Pinpoint the cell where the given text exists, returning its (X, Y) midpoint coordinate. 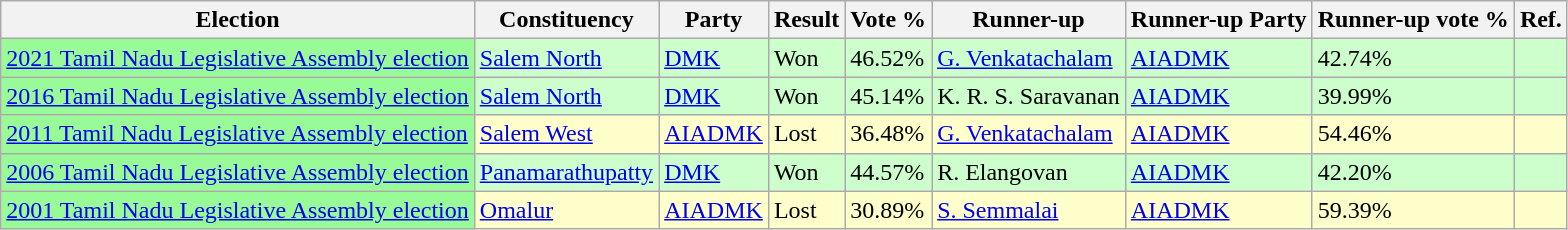
2011 Tamil Nadu Legislative Assembly election (238, 134)
Panamarathupatty (566, 172)
Runner-up vote % (1413, 20)
Omalur (566, 210)
42.20% (1413, 172)
44.57% (888, 172)
Ref. (1540, 20)
54.46% (1413, 134)
36.48% (888, 134)
Runner-up (1029, 20)
59.39% (1413, 210)
R. Elangovan (1029, 172)
2001 Tamil Nadu Legislative Assembly election (238, 210)
2016 Tamil Nadu Legislative Assembly election (238, 96)
Result (806, 20)
Constituency (566, 20)
K. R. S. Saravanan (1029, 96)
S. Semmalai (1029, 210)
Runner-up Party (1218, 20)
30.89% (888, 210)
Salem West (566, 134)
45.14% (888, 96)
Party (714, 20)
Vote % (888, 20)
2006 Tamil Nadu Legislative Assembly election (238, 172)
Election (238, 20)
39.99% (1413, 96)
46.52% (888, 58)
2021 Tamil Nadu Legislative Assembly election (238, 58)
42.74% (1413, 58)
